For the text-containing cell, return its midpoint in (X, Y) coordinate format. 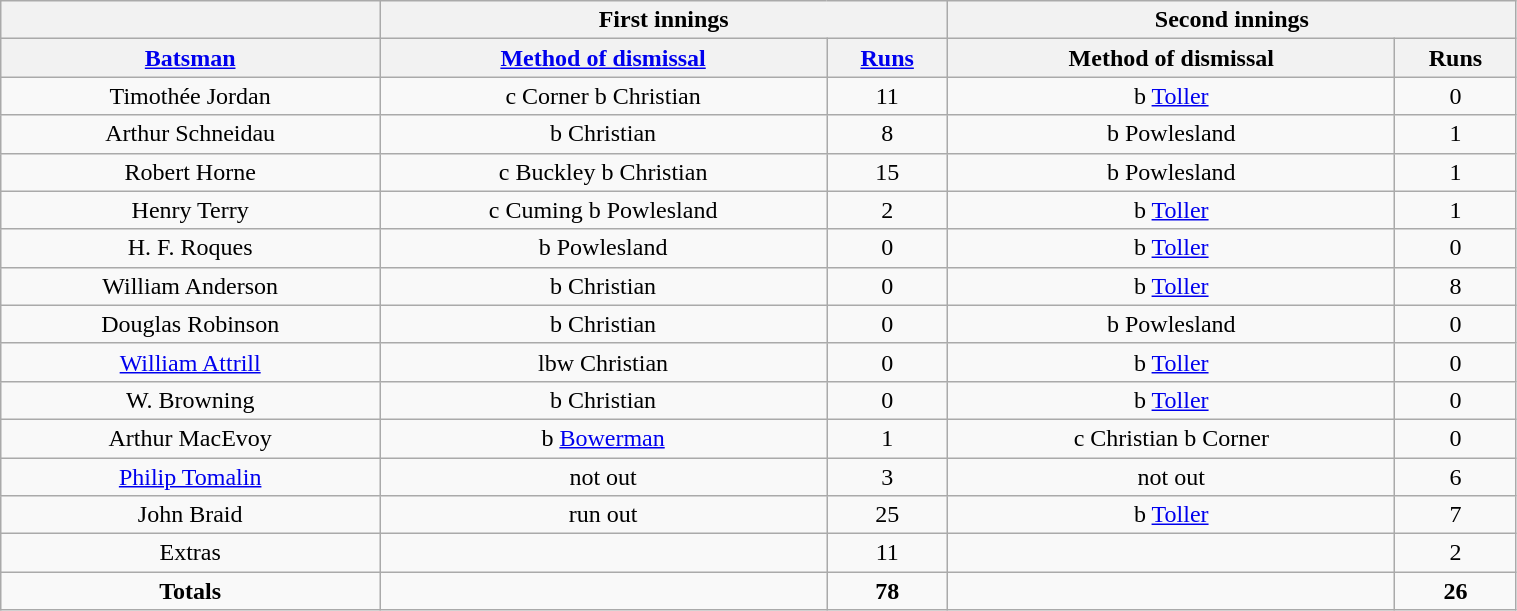
Arthur Schneidau (190, 134)
26 (1456, 591)
Timothée Jordan (190, 96)
Second innings (1232, 20)
c Christian b Corner (1172, 438)
H. F. Roques (190, 248)
First innings (664, 20)
c Buckley b Christian (604, 172)
Arthur MacEvoy (190, 438)
W. Browning (190, 400)
lbw Christian (604, 362)
25 (888, 515)
Batsman (190, 58)
Henry Terry (190, 210)
Philip Tomalin (190, 477)
William Anderson (190, 286)
3 (888, 477)
6 (1456, 477)
78 (888, 591)
7 (1456, 515)
run out (604, 515)
Robert Horne (190, 172)
c Cuming b Powlesland (604, 210)
Totals (190, 591)
Extras (190, 553)
Douglas Robinson (190, 324)
b Bowerman (604, 438)
William Attrill (190, 362)
John Braid (190, 515)
c Corner b Christian (604, 96)
15 (888, 172)
